Locate the cell with the specified text and output its [x, y] center coordinate. 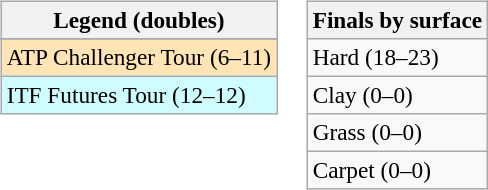
Legend (doubles) [138, 20]
Carpet (0–0) [397, 171]
ATP Challenger Tour (6–11) [138, 57]
ITF Futures Tour (12–12) [138, 95]
Clay (0–0) [397, 95]
Finals by surface [397, 20]
Hard (18–23) [397, 57]
Grass (0–0) [397, 133]
